Identify which cell holds the provided text, then report its (X, Y) central coordinate. 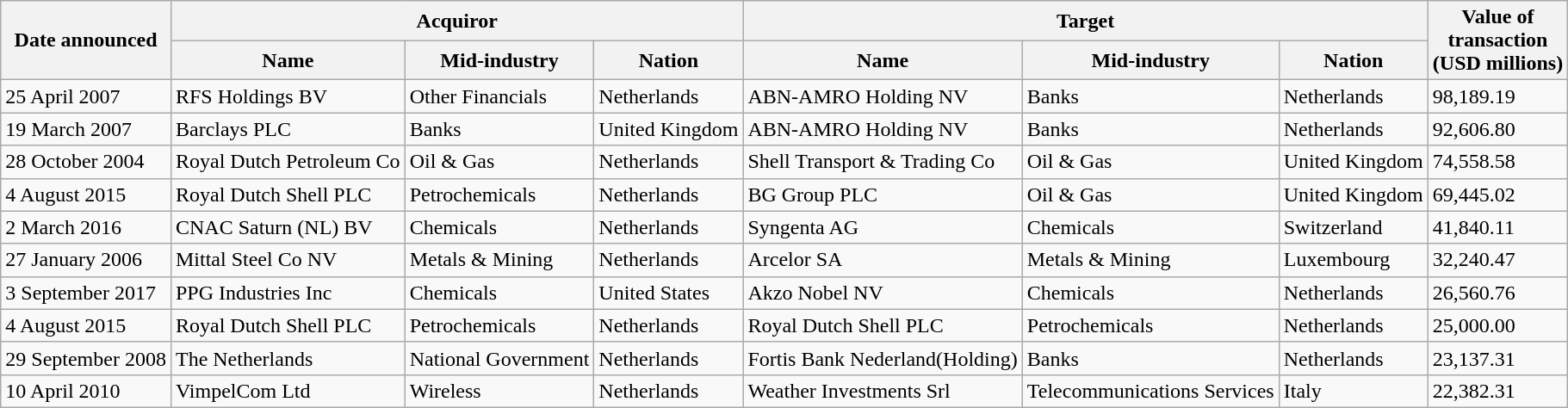
2 March 2016 (86, 227)
Acquiror (456, 21)
10 April 2010 (86, 391)
98,189.19 (1497, 96)
Royal Dutch Petroleum Co (288, 162)
Shell Transport & Trading Co (883, 162)
BG Group PLC (883, 195)
74,558.58 (1497, 162)
26,560.76 (1497, 293)
69,445.02 (1497, 195)
United States (668, 293)
National Government (499, 358)
The Netherlands (288, 358)
22,382.31 (1497, 391)
92,606.80 (1497, 129)
23,137.31 (1497, 358)
19 March 2007 (86, 129)
VimpelCom Ltd (288, 391)
Syngenta AG (883, 227)
Mittal Steel Co NV (288, 260)
Switzerland (1354, 227)
Other Financials (499, 96)
41,840.11 (1497, 227)
CNAC Saturn (NL) BV (288, 227)
32,240.47 (1497, 260)
Telecommunications Services (1150, 391)
3 September 2017 (86, 293)
25,000.00 (1497, 325)
27 January 2006 (86, 260)
Luxembourg (1354, 260)
PPG Industries Inc (288, 293)
28 October 2004 (86, 162)
Date announced (86, 40)
Italy (1354, 391)
25 April 2007 (86, 96)
Fortis Bank Nederland(Holding) (883, 358)
Weather Investments Srl (883, 391)
29 September 2008 (86, 358)
Akzo Nobel NV (883, 293)
Target (1085, 21)
Barclays PLC (288, 129)
Value oftransaction(USD millions) (1497, 40)
RFS Holdings BV (288, 96)
Arcelor SA (883, 260)
Wireless (499, 391)
